Capture the cell that displays the provided text and extract its (x, y) central coordinate. 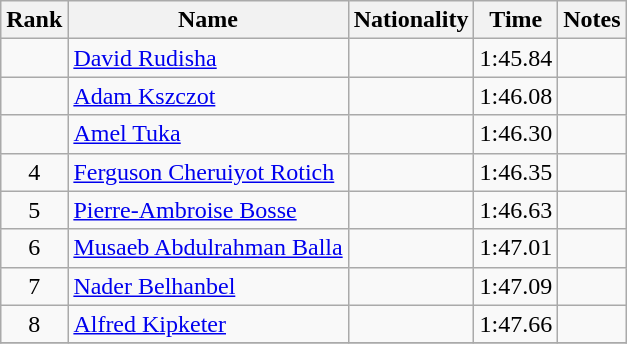
1:46.35 (516, 172)
Rank (34, 20)
1:46.63 (516, 210)
1:46.08 (516, 96)
6 (34, 248)
Time (516, 20)
4 (34, 172)
8 (34, 324)
Adam Kszczot (208, 96)
Notes (592, 20)
1:46.30 (516, 134)
David Rudisha (208, 58)
1:47.01 (516, 248)
1:47.66 (516, 324)
Name (208, 20)
Pierre-Ambroise Bosse (208, 210)
Alfred Kipketer (208, 324)
Ferguson Cheruiyot Rotich (208, 172)
1:45.84 (516, 58)
Musaeb Abdulrahman Balla (208, 248)
5 (34, 210)
Nationality (411, 20)
Nader Belhanbel (208, 286)
Amel Tuka (208, 134)
1:47.09 (516, 286)
7 (34, 286)
